Find where the given text appears and provide that cell's center as (X, Y) coordinate. 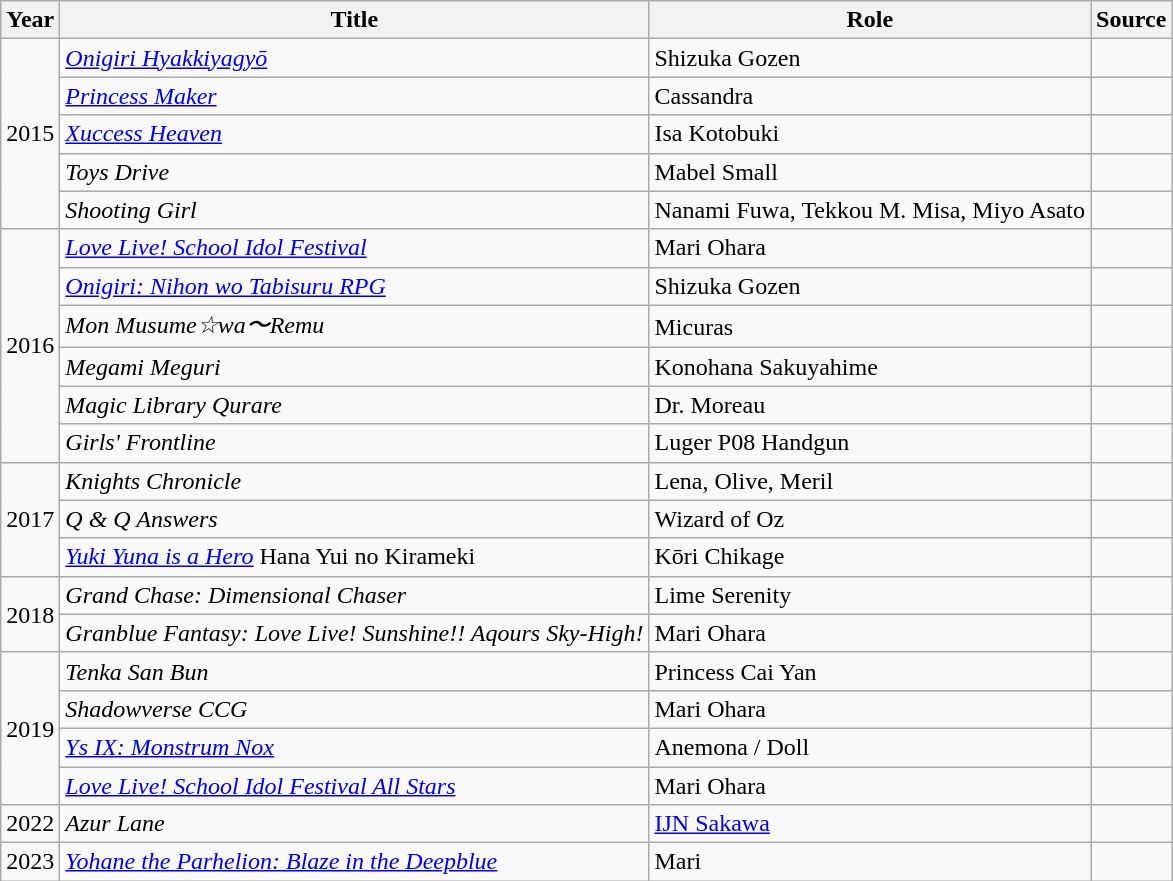
Mari (870, 862)
2023 (30, 862)
Wizard of Oz (870, 519)
IJN Sakawa (870, 824)
Grand Chase: Dimensional Chaser (354, 595)
Shooting Girl (354, 210)
Azur Lane (354, 824)
2018 (30, 614)
Kōri Chikage (870, 557)
Love Live! School Idol Festival (354, 248)
2022 (30, 824)
Yohane the Parhelion: Blaze in the Deepblue (354, 862)
Love Live! School Idol Festival All Stars (354, 785)
Onigiri Hyakkiyagyō (354, 58)
Nanami Fuwa, Tekkou M. Misa, Miyo Asato (870, 210)
Mon Musume☆wa〜Remu (354, 326)
Title (354, 20)
Luger P08 Handgun (870, 443)
Ys IX: Monstrum Nox (354, 747)
Tenka San Bun (354, 671)
Mabel Small (870, 172)
Granblue Fantasy: Love Live! Sunshine!! Aqours Sky-High! (354, 633)
Magic Library Qurare (354, 405)
Xuccess Heaven (354, 134)
Isa Kotobuki (870, 134)
Role (870, 20)
2016 (30, 346)
Knights Chronicle (354, 481)
Q & Q Answers (354, 519)
Megami Meguri (354, 367)
Cassandra (870, 96)
Year (30, 20)
Anemona / Doll (870, 747)
Toys Drive (354, 172)
2019 (30, 728)
Dr. Moreau (870, 405)
Konohana Sakuyahime (870, 367)
Girls' Frontline (354, 443)
Lena, Olive, Meril (870, 481)
2017 (30, 519)
Onigiri: Nihon wo Tabisuru RPG (354, 286)
Princess Maker (354, 96)
Micuras (870, 326)
Yuki Yuna is a Hero Hana Yui no Kirameki (354, 557)
Princess Cai Yan (870, 671)
2015 (30, 134)
Source (1132, 20)
Shadowverse CCG (354, 709)
Lime Serenity (870, 595)
